Determine the (X, Y) coordinate at the center of the cell enclosing the given text.  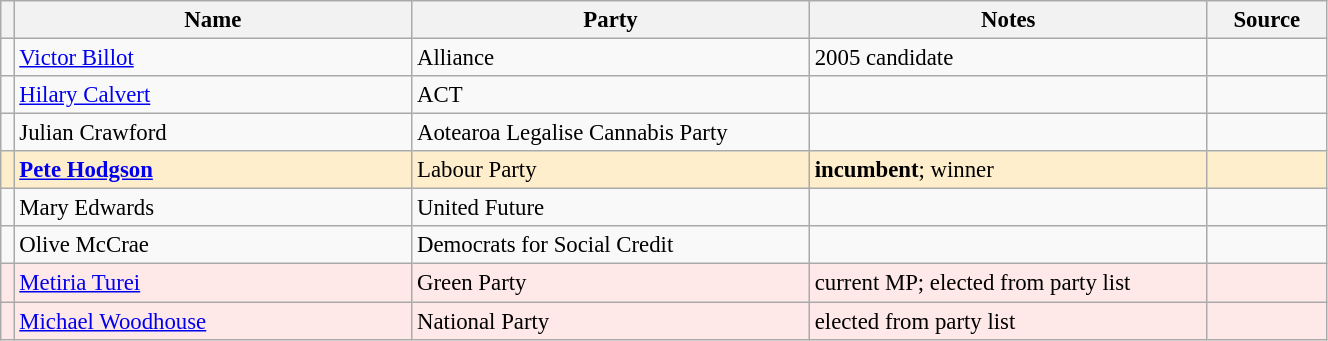
Olive McCrae (213, 245)
Hilary Calvert (213, 95)
Green Party (611, 283)
Victor Billot (213, 58)
Aotearoa Legalise Cannabis Party (611, 133)
Metiria Turei (213, 283)
elected from party list (1008, 321)
Name (213, 20)
Pete Hodgson (213, 170)
ACT (611, 95)
Notes (1008, 20)
Julian Crawford (213, 133)
Democrats for Social Credit (611, 245)
Alliance (611, 58)
Source (1266, 20)
incumbent; winner (1008, 170)
Party (611, 20)
National Party (611, 321)
United Future (611, 208)
Mary Edwards (213, 208)
Michael Woodhouse (213, 321)
2005 candidate (1008, 58)
current MP; elected from party list (1008, 283)
Labour Party (611, 170)
